From the cell containing the given text, extract its center point as (X, Y) coordinate. 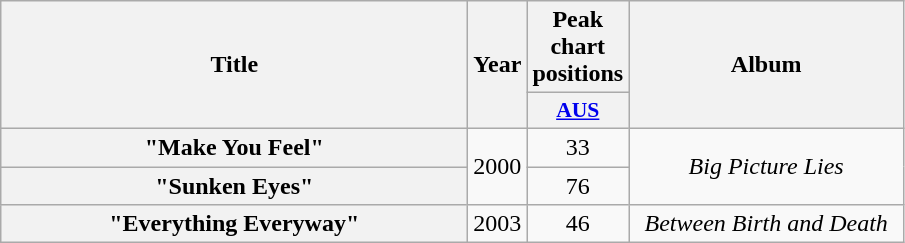
Title (234, 65)
Between Birth and Death (766, 224)
AUS (578, 111)
Peak chart positions (578, 47)
Album (766, 65)
"Sunken Eyes" (234, 185)
46 (578, 224)
33 (578, 147)
76 (578, 185)
2003 (498, 224)
Year (498, 65)
2000 (498, 166)
"Everything Everyway" (234, 224)
"Make You Feel" (234, 147)
Big Picture Lies (766, 166)
